Find where the given text appears and provide that cell's center as (x, y) coordinate. 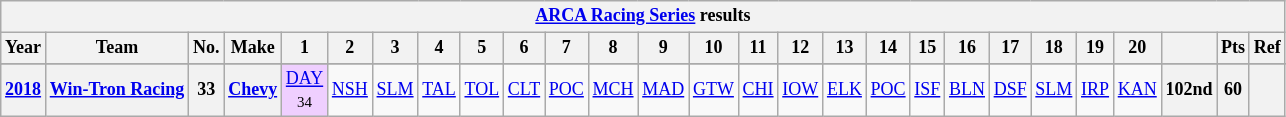
8 (613, 48)
TAL (439, 90)
Year (24, 48)
Win-Tron Racing (116, 90)
12 (800, 48)
16 (968, 48)
MCH (613, 90)
11 (758, 48)
CLT (524, 90)
6 (524, 48)
Team (116, 48)
13 (845, 48)
ARCA Racing Series results (643, 16)
GTW (714, 90)
19 (1096, 48)
5 (482, 48)
9 (664, 48)
33 (206, 90)
102nd (1189, 90)
10 (714, 48)
MAD (664, 90)
CHI (758, 90)
Chevy (253, 90)
Make (253, 48)
BLN (968, 90)
Ref (1267, 48)
7 (566, 48)
No. (206, 48)
14 (888, 48)
KAN (1137, 90)
18 (1054, 48)
3 (395, 48)
60 (1234, 90)
ELK (845, 90)
DSF (1010, 90)
DAY34 (304, 90)
TOL (482, 90)
4 (439, 48)
15 (928, 48)
NSH (350, 90)
IRP (1096, 90)
2 (350, 48)
1 (304, 48)
20 (1137, 48)
IOW (800, 90)
2018 (24, 90)
ISF (928, 90)
17 (1010, 48)
Pts (1234, 48)
